Determine the [X, Y] coordinate at the center of the cell enclosing the given text.  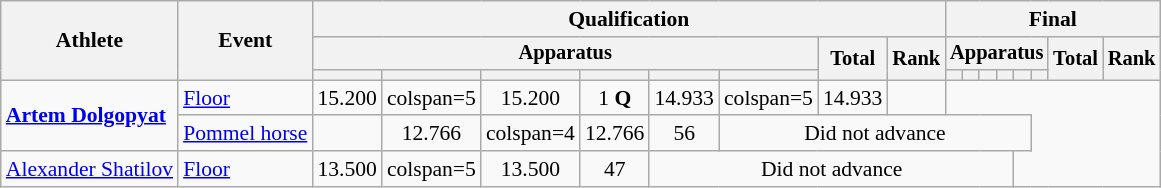
Pommel horse [245, 134]
47 [614, 169]
colspan=4 [530, 134]
Event [245, 40]
Alexander Shatilov [90, 169]
1 Q [614, 98]
Athlete [90, 40]
56 [684, 134]
Qualification [628, 19]
Final [1052, 19]
Artem Dolgopyat [90, 116]
